Search for the cell housing the specified text and yield its [x, y] center coordinate. 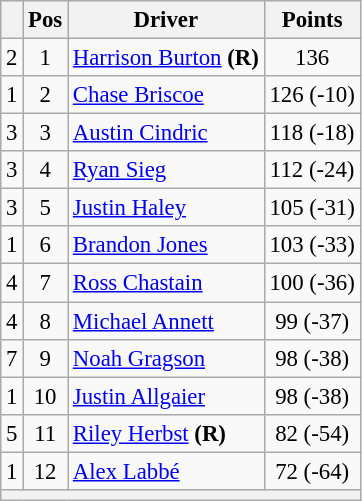
Justin Haley [166, 208]
118 (-18) [312, 133]
Ryan Sieg [166, 170]
Austin Cindric [166, 133]
112 (-24) [312, 170]
Michael Annett [166, 321]
126 (-10) [312, 95]
Ross Chastain [166, 283]
10 [46, 396]
105 (-31) [312, 208]
Alex Labbé [166, 471]
9 [46, 358]
6 [46, 245]
Points [312, 20]
Harrison Burton (R) [166, 58]
99 (-37) [312, 321]
Pos [46, 20]
Riley Herbst (R) [166, 433]
11 [46, 433]
103 (-33) [312, 245]
136 [312, 58]
8 [46, 321]
100 (-36) [312, 283]
72 (-64) [312, 471]
Brandon Jones [166, 245]
Noah Gragson [166, 358]
82 (-54) [312, 433]
Chase Briscoe [166, 95]
Driver [166, 20]
12 [46, 471]
Justin Allgaier [166, 396]
